Detect which cell encompasses the target text, then output its (x, y) center coordinate. 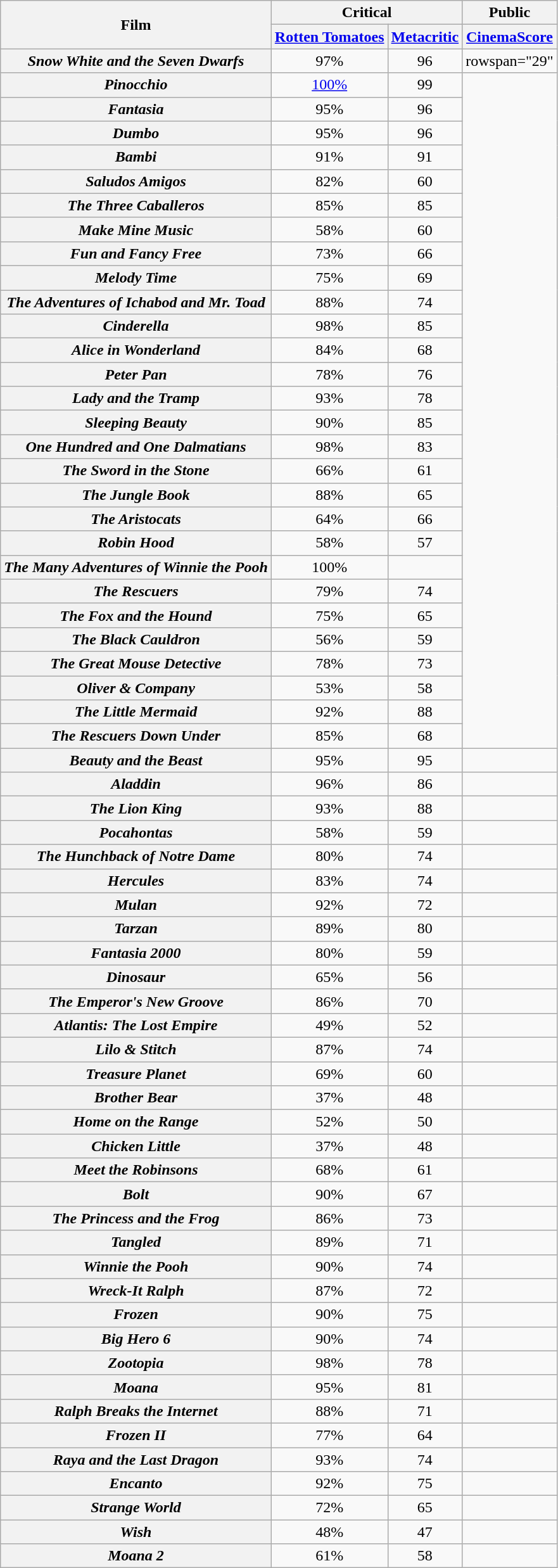
82% (329, 181)
47 (425, 1532)
66% (329, 471)
50 (425, 1122)
Tangled (136, 1242)
Wish (136, 1532)
69 (425, 277)
52 (425, 1025)
73% (329, 253)
83% (329, 881)
Ralph Breaks the Internet (136, 1411)
Pinocchio (136, 85)
Rotten Tomatoes (329, 37)
Hercules (136, 881)
Moana 2 (136, 1556)
The Princess and the Frog (136, 1218)
77% (329, 1435)
Treasure Planet (136, 1074)
rowspan="29" (510, 61)
91 (425, 157)
The Adventures of Ichabod and Mr. Toad (136, 302)
91% (329, 157)
69% (329, 1074)
The Jungle Book (136, 495)
Fantasia (136, 109)
49% (329, 1025)
Chicken Little (136, 1146)
Moana (136, 1387)
Lady and the Tramp (136, 398)
CinemaScore (510, 37)
Atlantis: The Lost Empire (136, 1025)
Lilo & Stitch (136, 1049)
Home on the Range (136, 1122)
Melody Time (136, 277)
61% (329, 1556)
79% (329, 591)
Snow White and the Seven Dwarfs (136, 61)
The Little Mermaid (136, 712)
65% (329, 977)
80 (425, 929)
Beauty and the Beast (136, 760)
Alice in Wonderland (136, 350)
Oliver & Company (136, 687)
64 (425, 1435)
Film (136, 25)
Encanto (136, 1484)
The Aristocats (136, 519)
Dumbo (136, 133)
70 (425, 1001)
Bolt (136, 1194)
81 (425, 1387)
Bambi (136, 157)
56% (329, 639)
Saludos Amigos (136, 181)
The Many Adventures of Winnie the Pooh (136, 567)
Tarzan (136, 929)
Fantasia 2000 (136, 953)
Mulan (136, 905)
76 (425, 374)
Sleeping Beauty (136, 423)
99 (425, 85)
52% (329, 1122)
Frozen (136, 1315)
67 (425, 1194)
The Hunchback of Notre Dame (136, 857)
The Sword in the Stone (136, 471)
Fun and Fancy Free (136, 253)
Aladdin (136, 784)
56 (425, 977)
95 (425, 760)
Robin Hood (136, 543)
97% (329, 61)
Winnie the Pooh (136, 1266)
Meet the Robinsons (136, 1170)
Brother Bear (136, 1098)
Peter Pan (136, 374)
Wreck-It Ralph (136, 1291)
One Hundred and One Dalmatians (136, 447)
Raya and the Last Dragon (136, 1459)
48% (329, 1532)
Big Hero 6 (136, 1339)
The Great Mouse Detective (136, 663)
83 (425, 447)
Pocahontas (136, 832)
64% (329, 519)
84% (329, 350)
57 (425, 543)
Frozen II (136, 1435)
The Rescuers Down Under (136, 736)
Zootopia (136, 1363)
The Fox and the Hound (136, 615)
Metacritic (425, 37)
Cinderella (136, 326)
Dinosaur (136, 977)
53% (329, 687)
Critical (366, 13)
68% (329, 1170)
The Three Caballeros (136, 205)
The Lion King (136, 808)
96% (329, 784)
The Black Cauldron (136, 639)
86 (425, 784)
72% (329, 1508)
The Emperor's New Groove (136, 1001)
The Rescuers (136, 591)
Public (510, 13)
Strange World (136, 1508)
Make Mine Music (136, 229)
